Return (X, Y) of the center of cell containing provided text 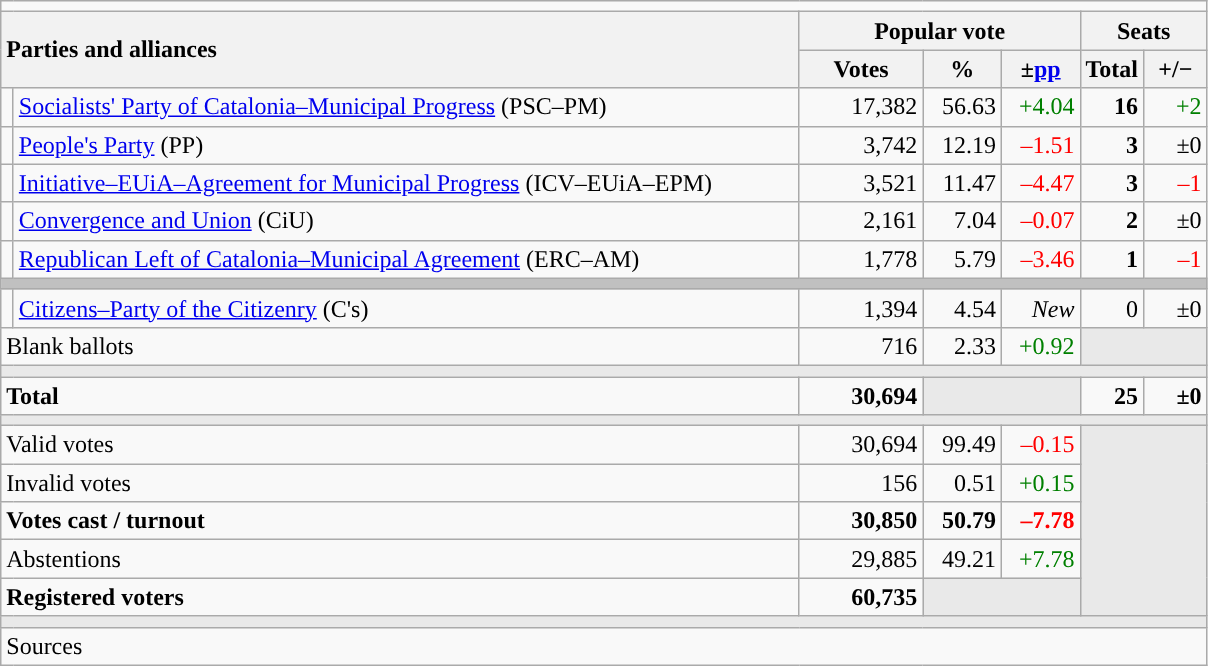
–0.07 (1040, 221)
–0.15 (1040, 445)
Popular vote (940, 31)
Socialists' Party of Catalonia–Municipal Progress (PSC–PM) (406, 107)
+2 (1176, 107)
1,778 (861, 259)
People's Party (PP) (406, 145)
Convergence and Union (CiU) (406, 221)
5.79 (962, 259)
Votes (861, 69)
0.51 (962, 483)
2 (1112, 221)
+4.04 (1040, 107)
1,394 (861, 308)
17,382 (861, 107)
3,742 (861, 145)
% (962, 69)
Valid votes (400, 445)
1 (1112, 259)
2,161 (861, 221)
Invalid votes (400, 483)
3,521 (861, 183)
30,850 (861, 521)
49.21 (962, 559)
716 (861, 346)
Abstentions (400, 559)
4.54 (962, 308)
–1.51 (1040, 145)
7.04 (962, 221)
60,735 (861, 597)
Registered voters (400, 597)
Republican Left of Catalonia–Municipal Agreement (ERC–AM) (406, 259)
Citizens–Party of the Citizenry (C's) (406, 308)
25 (1112, 395)
0 (1112, 308)
50.79 (962, 521)
16 (1112, 107)
11.47 (962, 183)
56.63 (962, 107)
–4.47 (1040, 183)
Sources (604, 646)
2.33 (962, 346)
99.49 (962, 445)
+7.78 (1040, 559)
Votes cast / turnout (400, 521)
+/− (1176, 69)
±pp (1040, 69)
Seats (1144, 31)
Blank ballots (400, 346)
New (1040, 308)
+0.15 (1040, 483)
–7.78 (1040, 521)
29,885 (861, 559)
Parties and alliances (400, 50)
12.19 (962, 145)
Initiative–EUiA–Agreement for Municipal Progress (ICV–EUiA–EPM) (406, 183)
+0.92 (1040, 346)
156 (861, 483)
–3.46 (1040, 259)
